Find where the given text appears and provide that cell's center as (X, Y) coordinate. 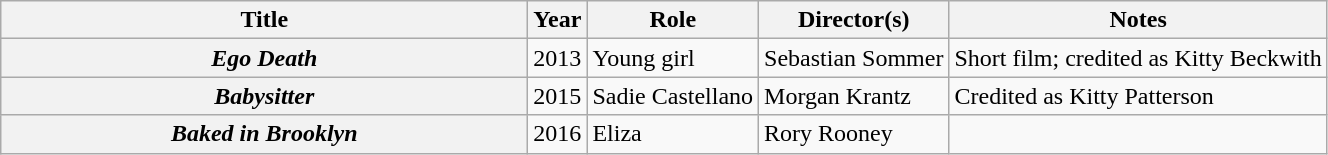
Eliza (673, 134)
Short film; credited as Kitty Beckwith (1138, 58)
Rory Rooney (854, 134)
Young girl (673, 58)
Morgan Krantz (854, 96)
2015 (558, 96)
Sadie Castellano (673, 96)
Notes (1138, 20)
Title (264, 20)
2016 (558, 134)
Credited as Kitty Patterson (1138, 96)
Director(s) (854, 20)
Sebastian Sommer (854, 58)
Babysitter (264, 96)
2013 (558, 58)
Role (673, 20)
Year (558, 20)
Baked in Brooklyn (264, 134)
Ego Death (264, 58)
